Identify which cell holds the provided text, then report its [x, y] central coordinate. 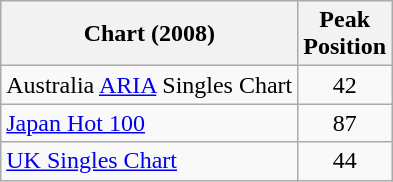
Japan Hot 100 [150, 123]
44 [345, 161]
UK Singles Chart [150, 161]
Peak Position [345, 34]
87 [345, 123]
Chart (2008) [150, 34]
Australia ARIA Singles Chart [150, 85]
42 [345, 85]
